Capture the cell that displays the provided text and extract its (X, Y) central coordinate. 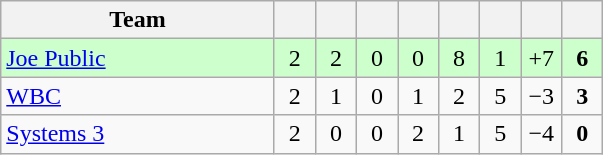
−3 (542, 96)
3 (582, 96)
WBC (138, 96)
Joe Public (138, 58)
8 (460, 58)
−4 (542, 134)
Systems 3 (138, 134)
6 (582, 58)
+7 (542, 58)
Team (138, 20)
